From the cell containing the given text, extract its center point as (X, Y) coordinate. 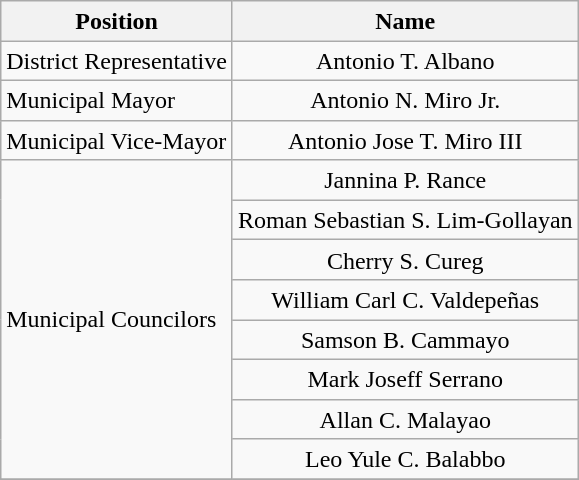
District Representative (117, 61)
Municipal Mayor (117, 100)
Jannina P. Rance (405, 180)
Leo Yule C. Balabbo (405, 459)
Name (405, 21)
William Carl C. Valdepeñas (405, 300)
Municipal Vice-Mayor (117, 140)
Antonio T. Albano (405, 61)
Samson B. Cammayo (405, 340)
Position (117, 21)
Antonio N. Miro Jr. (405, 100)
Antonio Jose T. Miro III (405, 140)
Allan C. Malayao (405, 419)
Roman Sebastian S. Lim-Gollayan (405, 220)
Cherry S. Cureg (405, 260)
Mark Joseff Serrano (405, 379)
Municipal Councilors (117, 320)
